Return the (X, Y) coordinate for the center point of the cell that contains the specified text.  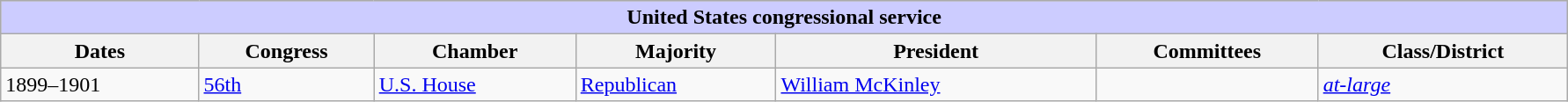
U.S. House (475, 84)
William McKinley (936, 84)
United States congressional service (785, 18)
Chamber (475, 51)
Committees (1207, 51)
Dates (100, 51)
President (936, 51)
Congress (287, 51)
Republican (676, 84)
Majority (676, 51)
56th (287, 84)
1899–1901 (100, 84)
Class/District (1443, 51)
at-large (1443, 84)
